Output the (X, Y) coordinate of the center of the cell containing the given text.  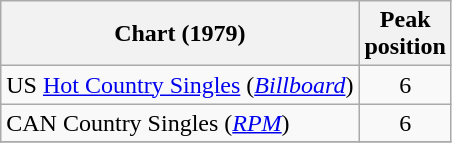
US Hot Country Singles (Billboard) (180, 85)
CAN Country Singles (RPM) (180, 123)
Chart (1979) (180, 34)
Peakposition (405, 34)
